Capture the cell that displays the provided text and extract its (x, y) central coordinate. 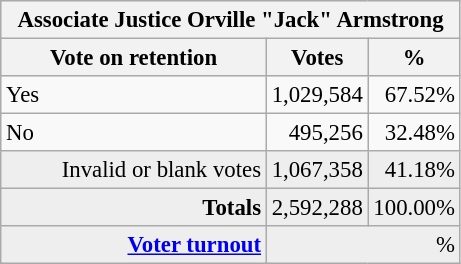
495,256 (317, 133)
2,592,288 (317, 208)
No (134, 133)
Invalid or blank votes (134, 170)
1,029,584 (317, 95)
Associate Justice Orville "Jack" Armstrong (231, 20)
Totals (134, 208)
67.52% (414, 95)
Votes (317, 58)
Voter turnout (134, 245)
100.00% (414, 208)
Vote on retention (134, 58)
32.48% (414, 133)
Yes (134, 95)
1,067,358 (317, 170)
41.18% (414, 170)
